Scan for the cell matching the given text and deliver its (X, Y) coordinate at center. 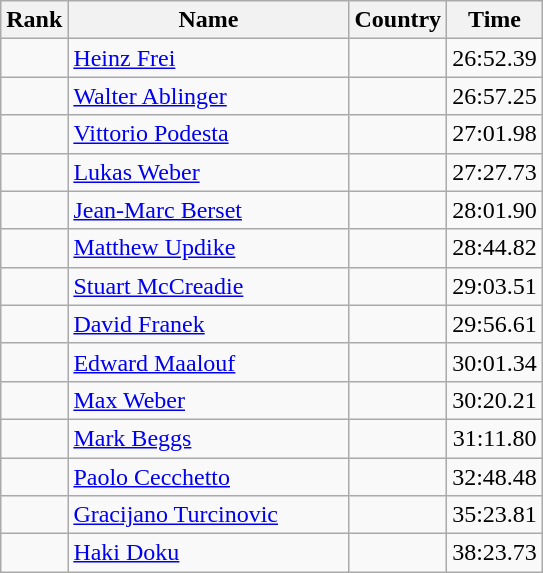
27:01.98 (495, 134)
Mark Beggs (208, 438)
Matthew Updike (208, 248)
26:52.39 (495, 58)
Stuart McCreadie (208, 286)
David Franek (208, 324)
Time (495, 20)
Jean-Marc Berset (208, 210)
26:57.25 (495, 96)
Edward Maalouf (208, 362)
29:03.51 (495, 286)
Country (398, 20)
28:44.82 (495, 248)
30:01.34 (495, 362)
27:27.73 (495, 172)
Name (208, 20)
28:01.90 (495, 210)
Haki Doku (208, 553)
Vittorio Podesta (208, 134)
Max Weber (208, 400)
31:11.80 (495, 438)
30:20.21 (495, 400)
Lukas Weber (208, 172)
Gracijano Turcinovic (208, 515)
29:56.61 (495, 324)
35:23.81 (495, 515)
32:48.48 (495, 477)
Paolo Cecchetto (208, 477)
38:23.73 (495, 553)
Rank (34, 20)
Walter Ablinger (208, 96)
Heinz Frei (208, 58)
